Scan for the cell matching the given text and deliver its [X, Y] coordinate at center. 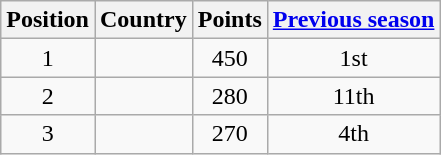
270 [230, 134]
Points [230, 20]
1st [354, 58]
11th [354, 96]
450 [230, 58]
1 [48, 58]
4th [354, 134]
Position [48, 20]
2 [48, 96]
Country [143, 20]
280 [230, 96]
Previous season [354, 20]
3 [48, 134]
